Output the (x, y) coordinate of the center of the cell containing the given text.  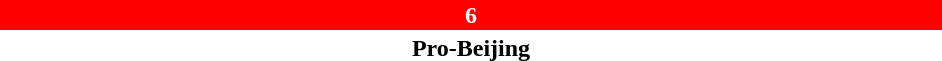
6 (471, 15)
